Return (x, y) of the center of cell containing provided text 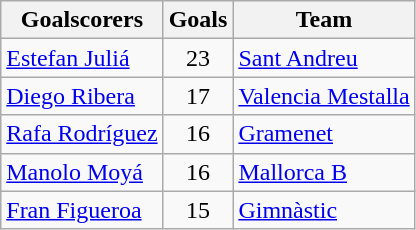
Diego Ribera (82, 96)
Manolo Moyá (82, 172)
Goals (198, 20)
23 (198, 58)
Valencia Mestalla (324, 96)
Gramenet (324, 134)
Team (324, 20)
Gimnàstic (324, 210)
Estefan Juliá (82, 58)
15 (198, 210)
17 (198, 96)
Fran Figueroa (82, 210)
Mallorca B (324, 172)
Sant Andreu (324, 58)
Goalscorers (82, 20)
Rafa Rodríguez (82, 134)
